Search for the cell housing the specified text and yield its [X, Y] center coordinate. 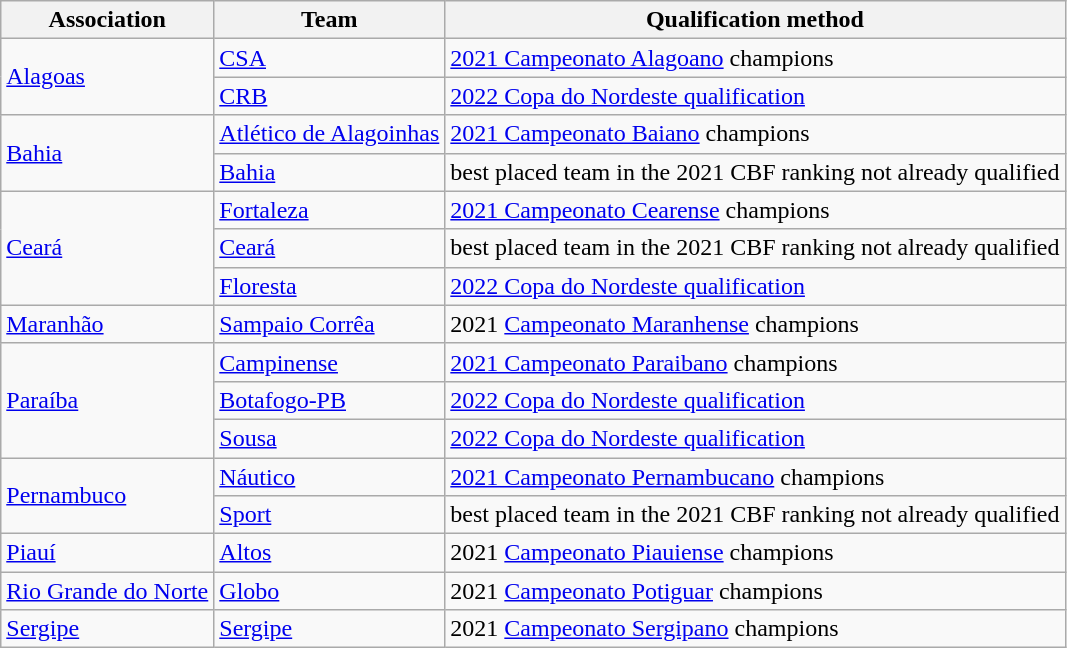
Floresta [330, 286]
Alagoas [108, 77]
Paraíba [108, 400]
Altos [330, 553]
Botafogo-PB [330, 400]
Globo [330, 591]
2021 Campeonato Paraibano champions [755, 362]
2021 Campeonato Maranhense champions [755, 324]
2021 Campeonato Potiguar champions [755, 591]
Pernambuco [108, 496]
Atlético de Alagoinhas [330, 134]
2021 Campeonato Baiano champions [755, 134]
2021 Campeonato Piauiense champions [755, 553]
2021 Campeonato Cearense champions [755, 210]
Fortaleza [330, 210]
Team [330, 20]
Sousa [330, 438]
2021 Campeonato Pernambucano champions [755, 477]
Maranhão [108, 324]
Association [108, 20]
2021 Campeonato Sergipano champions [755, 629]
Náutico [330, 477]
Piauí [108, 553]
Qualification method [755, 20]
CSA [330, 58]
Campinense [330, 362]
Sport [330, 515]
CRB [330, 96]
Sampaio Corrêa [330, 324]
2021 Campeonato Alagoano champions [755, 58]
Rio Grande do Norte [108, 591]
